Search for the cell housing the specified text and yield its [x, y] center coordinate. 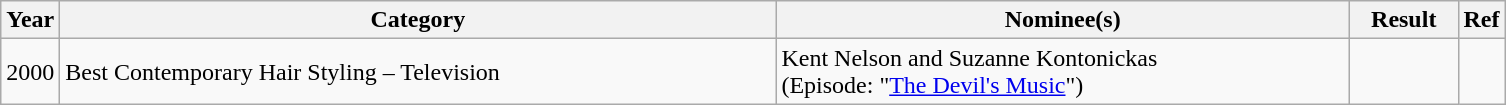
Nominee(s) [1063, 20]
Result [1404, 20]
Year [30, 20]
Category [418, 20]
Best Contemporary Hair Styling – Television [418, 72]
Kent Nelson and Suzanne Kontonickas(Episode: "The Devil's Music") [1063, 72]
2000 [30, 72]
Ref [1482, 20]
